For the text-containing cell, return its midpoint in (X, Y) coordinate format. 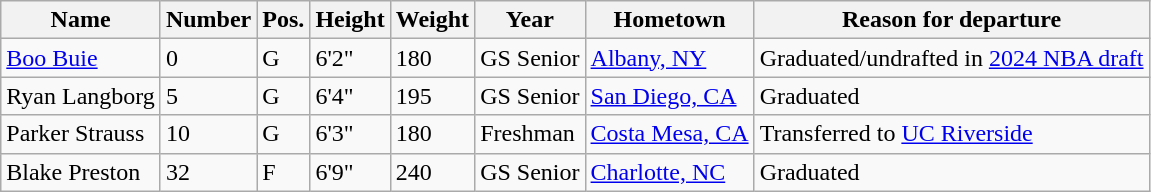
6'2" (350, 58)
Graduated/undrafted in 2024 NBA draft (952, 58)
Hometown (670, 20)
Weight (432, 20)
5 (208, 96)
Costa Mesa, CA (670, 134)
6'3" (350, 134)
Name (81, 20)
Freshman (530, 134)
F (284, 172)
Height (350, 20)
Boo Buie (81, 58)
Parker Strauss (81, 134)
Reason for departure (952, 20)
Charlotte, NC (670, 172)
Year (530, 20)
195 (432, 96)
10 (208, 134)
6'4" (350, 96)
240 (432, 172)
San Diego, CA (670, 96)
0 (208, 58)
Transferred to UC Riverside (952, 134)
Blake Preston (81, 172)
32 (208, 172)
Number (208, 20)
Ryan Langborg (81, 96)
Pos. (284, 20)
6'9" (350, 172)
Albany, NY (670, 58)
